Pinpoint the cell where the given text exists, returning its [x, y] midpoint coordinate. 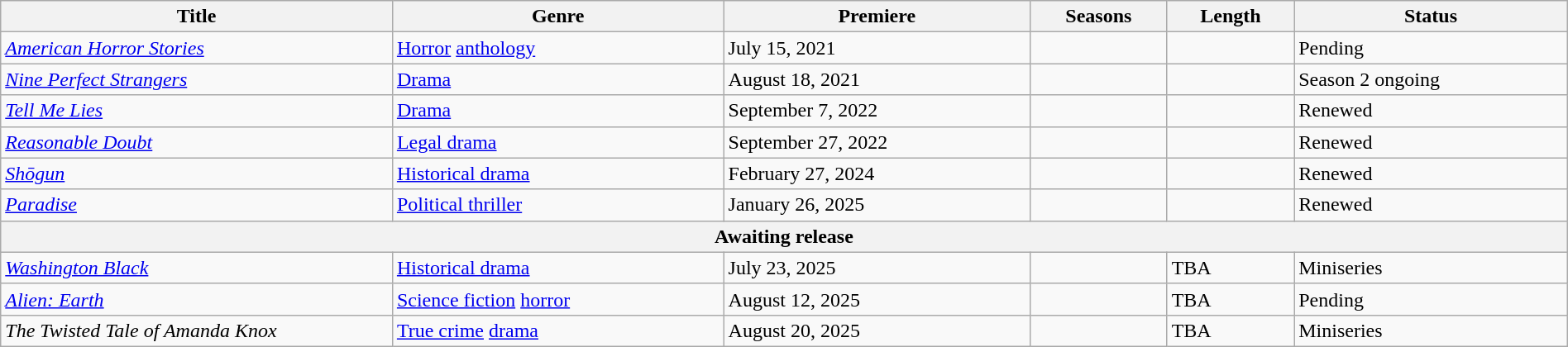
August 20, 2025 [877, 330]
Washington Black [197, 268]
True crime drama [557, 330]
The Twisted Tale of Amanda Knox [197, 330]
September 7, 2022 [877, 111]
Seasons [1098, 17]
American Horror Stories [197, 48]
July 15, 2021 [877, 48]
August 12, 2025 [877, 299]
Paradise [197, 205]
Horror anthology [557, 48]
January 26, 2025 [877, 205]
Nine Perfect Strangers [197, 79]
Shōgun [197, 173]
July 23, 2025 [877, 268]
Science fiction horror [557, 299]
September 27, 2022 [877, 142]
Tell Me Lies [197, 111]
August 18, 2021 [877, 79]
Political thriller [557, 205]
Status [1431, 17]
Awaiting release [784, 236]
Premiere [877, 17]
Genre [557, 17]
Length [1231, 17]
February 27, 2024 [877, 173]
Alien: Earth [197, 299]
Season 2 ongoing [1431, 79]
Reasonable Doubt [197, 142]
Legal drama [557, 142]
Title [197, 17]
